Detect which cell encompasses the target text, then output its [x, y] center coordinate. 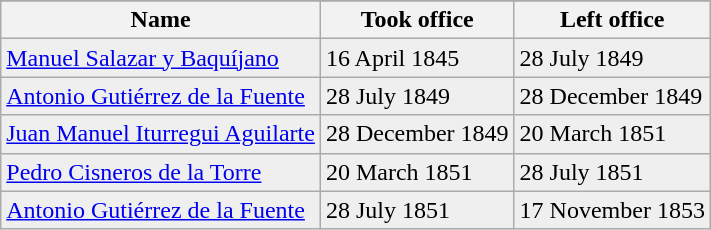
Name [161, 20]
Manuel Salazar y Baquíjano [161, 58]
16 April 1845 [417, 58]
Juan Manuel Iturregui Aguilarte [161, 134]
Pedro Cisneros de la Torre [161, 172]
Took office [417, 20]
Left office [612, 20]
17 November 1853 [612, 210]
